Return (X, Y) of the center of cell containing provided text 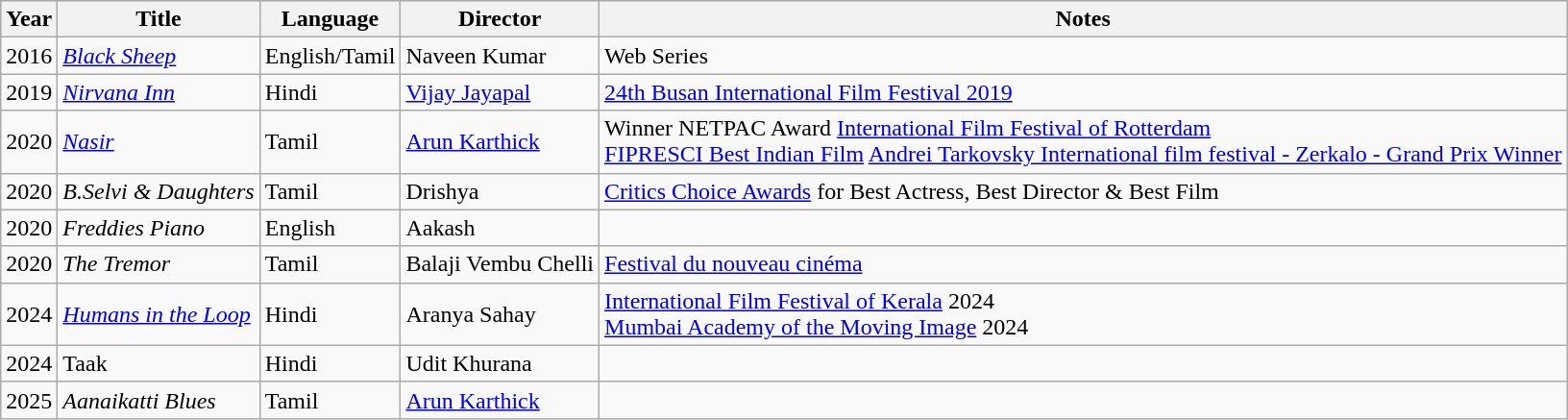
Aranya Sahay (500, 313)
International Film Festival of Kerala 2024Mumbai Academy of the Moving Image 2024 (1084, 313)
Taak (159, 363)
24th Busan International Film Festival 2019 (1084, 92)
Aakash (500, 228)
Vijay Jayapal (500, 92)
2016 (29, 56)
Festival du nouveau cinéma (1084, 264)
Title (159, 19)
Freddies Piano (159, 228)
Humans in the Loop (159, 313)
Web Series (1084, 56)
Balaji Vembu Chelli (500, 264)
Notes (1084, 19)
Critics Choice Awards for Best Actress, Best Director & Best Film (1084, 191)
Director (500, 19)
B.Selvi & Daughters (159, 191)
2025 (29, 400)
Year (29, 19)
Nirvana Inn (159, 92)
Aanaikatti Blues (159, 400)
The Tremor (159, 264)
Black Sheep (159, 56)
Naveen Kumar (500, 56)
Drishya (500, 191)
Language (331, 19)
Udit Khurana (500, 363)
2019 (29, 92)
English/Tamil (331, 56)
English (331, 228)
Nasir (159, 142)
